Identify which cell holds the provided text, then report its [x, y] central coordinate. 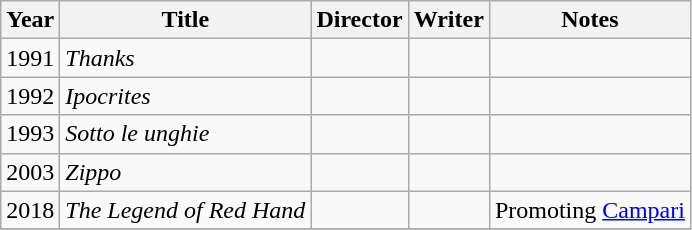
Director [360, 20]
The Legend of Red Hand [186, 210]
Title [186, 20]
Year [30, 20]
1993 [30, 134]
Ipocrites [186, 96]
Sotto le unghie [186, 134]
Writer [448, 20]
2018 [30, 210]
1991 [30, 58]
1992 [30, 96]
Promoting Campari [590, 210]
2003 [30, 172]
Thanks [186, 58]
Notes [590, 20]
Zippo [186, 172]
